Scan for the cell matching the given text and deliver its (x, y) coordinate at center. 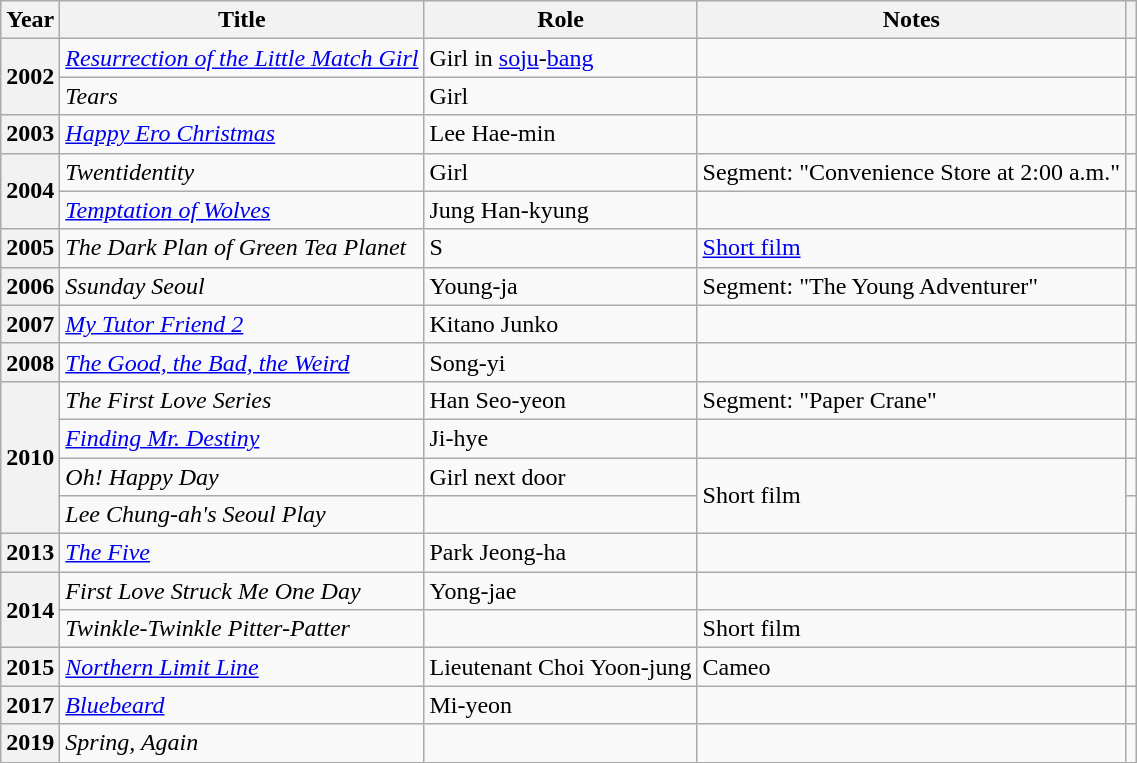
Mi-yeon (560, 705)
Spring, Again (242, 743)
Tears (242, 96)
Lee Hae-min (560, 134)
Jung Han-kyung (560, 210)
2014 (30, 610)
Bluebeard (242, 705)
2010 (30, 457)
2005 (30, 248)
Kitano Junko (560, 324)
Temptation of Wolves (242, 210)
Segment: "Convenience Store at 2:00 a.m." (912, 172)
My Tutor Friend 2 (242, 324)
Role (560, 20)
Year (30, 20)
The Five (242, 553)
Girl in soju-bang (560, 58)
Yong-jae (560, 591)
Song-yi (560, 362)
Twinkle-Twinkle Pitter-Patter (242, 629)
Finding Mr. Destiny (242, 438)
S (560, 248)
Oh! Happy Day (242, 477)
2006 (30, 286)
Cameo (912, 667)
Ji-hye (560, 438)
2003 (30, 134)
Segment: "Paper Crane" (912, 400)
Segment: "The Young Adventurer" (912, 286)
2002 (30, 77)
Ssunday Seoul (242, 286)
Northern Limit Line (242, 667)
2019 (30, 743)
Lieutenant Choi Yoon-jung (560, 667)
Park Jeong-ha (560, 553)
First Love Struck Me One Day (242, 591)
Notes (912, 20)
Twentidentity (242, 172)
2008 (30, 362)
Resurrection of the Little Match Girl (242, 58)
2007 (30, 324)
2015 (30, 667)
Title (242, 20)
Lee Chung-ah's Seoul Play (242, 515)
Young-ja (560, 286)
The Good, the Bad, the Weird (242, 362)
Happy Ero Christmas (242, 134)
The First Love Series (242, 400)
2017 (30, 705)
2004 (30, 191)
The Dark Plan of Green Tea Planet (242, 248)
Han Seo-yeon (560, 400)
Girl next door (560, 477)
2013 (30, 553)
